Determine the [X, Y] coordinate at the center of the cell enclosing the given text.  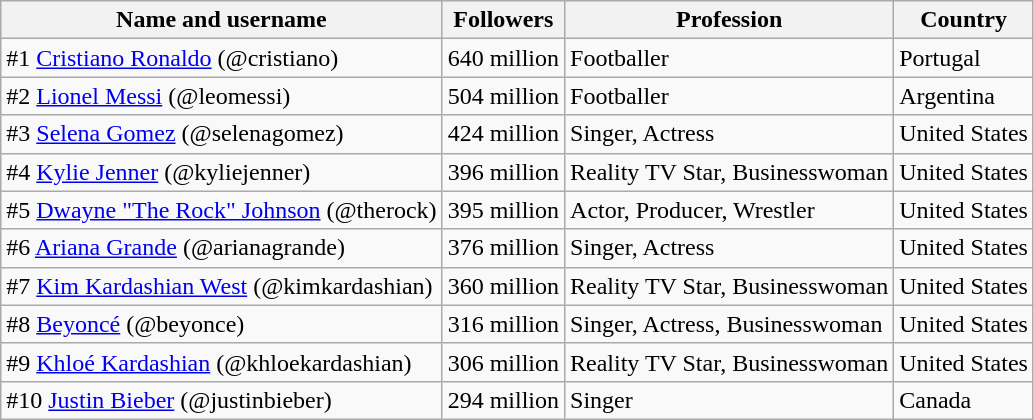
#8 Beyoncé (@beyonce) [222, 324]
504 million [503, 96]
Followers [503, 20]
Actor, Producer, Wrestler [730, 210]
#3 Selena Gomez (@selenagomez) [222, 134]
306 million [503, 362]
#9 Khloé Kardashian (@khloekardashian) [222, 362]
376 million [503, 248]
294 million [503, 400]
316 million [503, 324]
396 million [503, 172]
Argentina [964, 96]
#6 Ariana Grande (@arianagrande) [222, 248]
Country [964, 20]
Singer [730, 400]
#10 Justin Bieber (@justinbieber) [222, 400]
Portugal [964, 58]
#5 Dwayne "The Rock" Johnson (@therock) [222, 210]
Name and username [222, 20]
Singer, Actress, Businesswoman [730, 324]
424 million [503, 134]
Profession [730, 20]
#7 Kim Kardashian West (@kimkardashian) [222, 286]
#1 Cristiano Ronaldo (@cristiano) [222, 58]
#2 Lionel Messi (@leomessi) [222, 96]
Canada [964, 400]
#4 Kylie Jenner (@kyliejenner) [222, 172]
640 million [503, 58]
395 million [503, 210]
360 million [503, 286]
